Determine the (X, Y) coordinate at the center of the cell enclosing the given text.  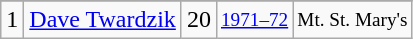
Mt. St. Mary's (352, 20)
Dave Twardzik (103, 20)
1971–72 (254, 20)
1 (12, 20)
20 (198, 20)
